Pinpoint the cell where the given text exists, returning its [X, Y] midpoint coordinate. 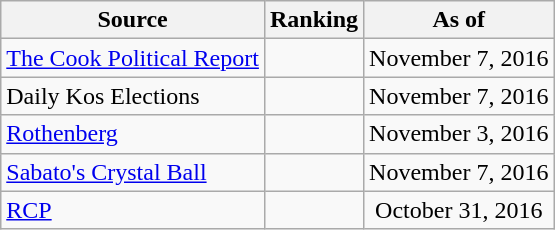
As of [459, 20]
November 3, 2016 [459, 134]
RCP [133, 210]
Sabato's Crystal Ball [133, 172]
October 31, 2016 [459, 210]
Daily Kos Elections [133, 96]
Rothenberg [133, 134]
Ranking [314, 20]
The Cook Political Report [133, 58]
Source [133, 20]
